Scan for the cell matching the given text and deliver its [X, Y] coordinate at center. 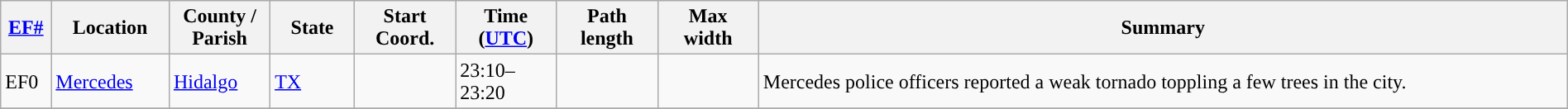
TX [313, 81]
23:10–23:20 [506, 81]
Time (UTC) [506, 28]
Mercedes police officers reported a weak tornado toppling a few trees in the city. [1163, 81]
Path length [607, 28]
Hidalgo [219, 81]
Location [111, 28]
Mercedes [111, 81]
State [313, 28]
County / Parish [219, 28]
EF# [26, 28]
Max width [708, 28]
EF0 [26, 81]
Summary [1163, 28]
Start Coord. [404, 28]
